Return the [X, Y] coordinate for the center point of the cell that contains the specified text.  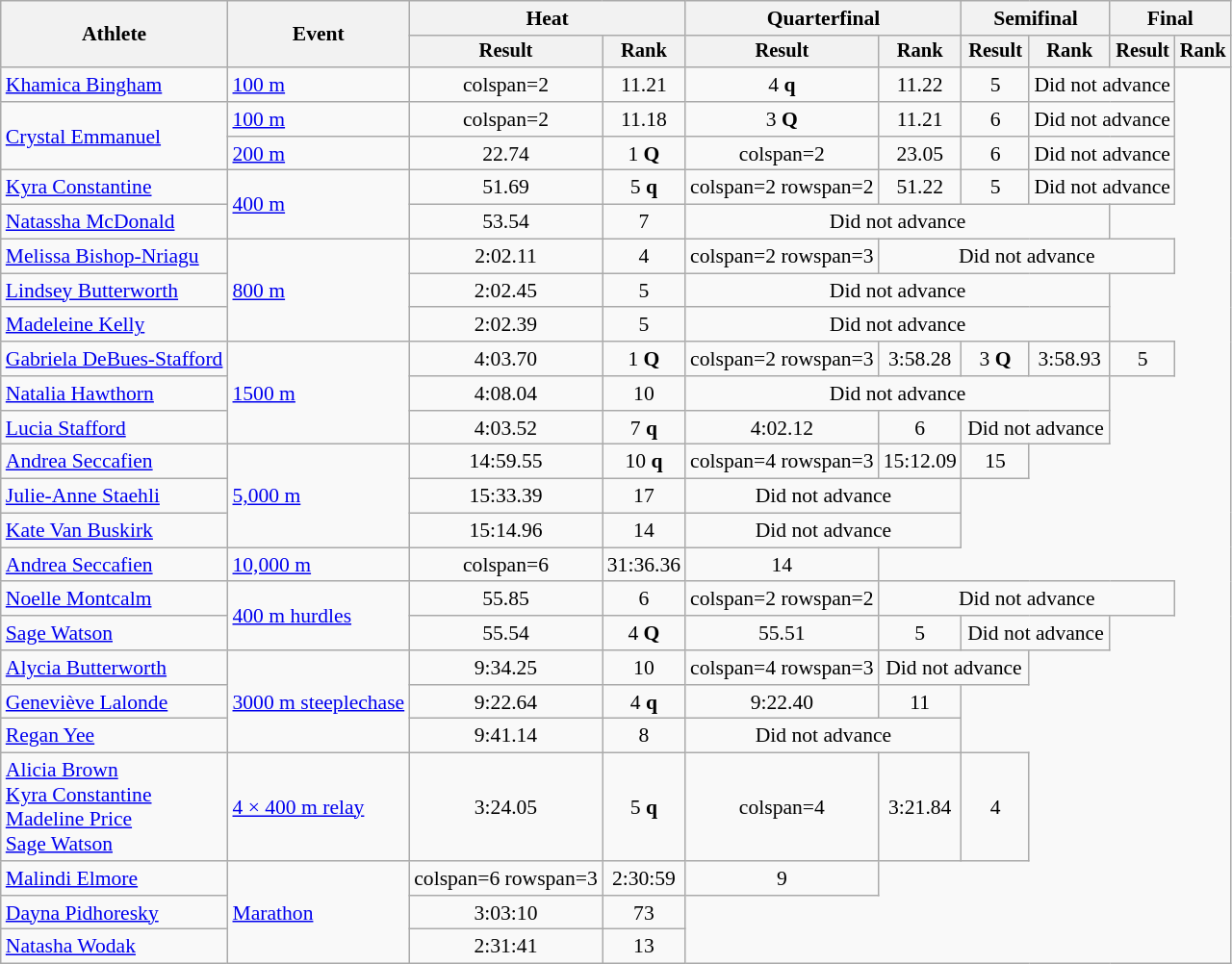
Alicia BrownKyra ConstantineMadeline PriceSage Watson [115, 807]
17 [644, 496]
Dayna Pidhoresky [115, 913]
2:02.45 [506, 291]
colspan=4 [782, 807]
800 m [318, 291]
4:03.52 [506, 428]
9:22.40 [782, 702]
Geneviève Lalonde [115, 702]
Kate Van Buskirk [115, 531]
3:58.28 [920, 359]
4:02.12 [782, 428]
Gabriela DeBues-Stafford [115, 359]
7 q [644, 428]
Lucia Stafford [115, 428]
400 m [318, 204]
51.69 [506, 188]
11.22 [920, 85]
9:41.14 [506, 736]
Julie-Anne Staehli [115, 496]
7 [644, 222]
53.54 [506, 222]
22.74 [506, 154]
Athlete [115, 35]
9:34.25 [506, 668]
9 [782, 878]
4:03.70 [506, 359]
5,000 m [318, 496]
55.51 [782, 633]
11 [920, 702]
Event [318, 35]
Malindi Elmore [115, 878]
Madeleine Kelly [115, 325]
3:24.05 [506, 807]
15 [995, 462]
Melissa Bishop-Nriagu [115, 257]
73 [644, 913]
10 q [644, 462]
2:31:41 [506, 947]
200 m [318, 154]
Final [1170, 18]
Kyra Constantine [115, 188]
Lindsey Butterworth [115, 291]
Crystal Emmanuel [115, 137]
8 [644, 736]
11.18 [644, 119]
colspan=6 [506, 565]
14:59.55 [506, 462]
2:30:59 [644, 878]
15:12.09 [920, 462]
Natassha McDonald [115, 222]
Semifinal [1036, 18]
10,000 m [318, 565]
3000 m steeplechase [318, 702]
Khamica Bingham [115, 85]
colspan=6 rowspan=3 [506, 878]
Sage Watson [115, 633]
2:02.11 [506, 257]
4:08.04 [506, 393]
9:22.64 [506, 702]
Quarterfinal [824, 18]
Noelle Montcalm [115, 599]
Heat [547, 18]
3:21.84 [920, 807]
400 m hurdles [318, 616]
3:58.93 [1069, 359]
2:02.39 [506, 325]
1500 m [318, 393]
Alycia Butterworth [115, 668]
Natasha Wodak [115, 947]
Marathon [318, 912]
31:36.36 [644, 565]
4 Q [644, 633]
13 [644, 947]
15:14.96 [506, 531]
Regan Yee [115, 736]
51.22 [920, 188]
4 × 400 m relay [318, 807]
55.54 [506, 633]
3:03:10 [506, 913]
15:33.39 [506, 496]
23.05 [920, 154]
55.85 [506, 599]
Natalia Hawthorn [115, 393]
